Provide the (x, y) coordinate of the cell's center where the given text is located.  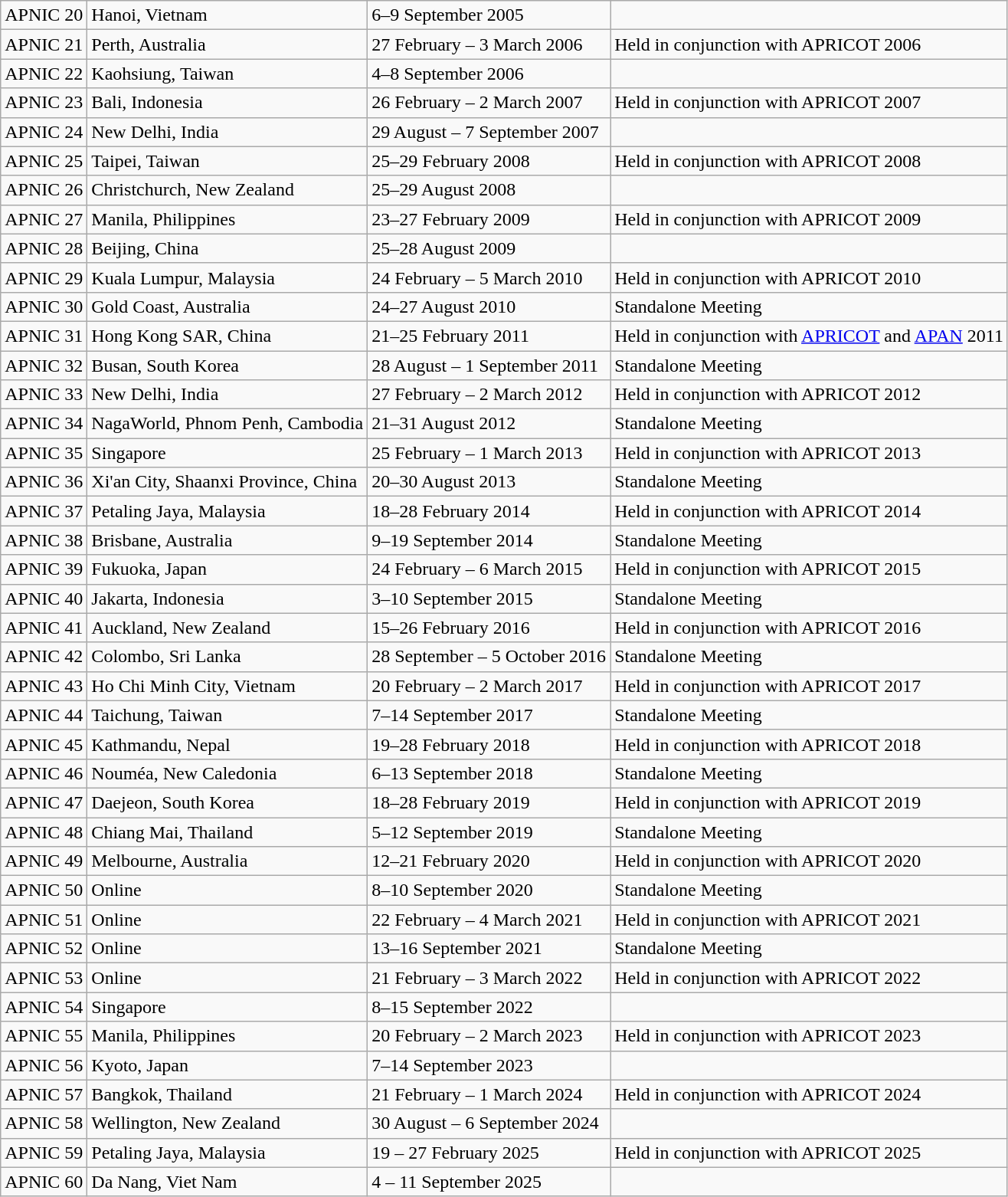
APNIC 32 (44, 366)
APNIC 36 (44, 482)
Xi'an City, Shaanxi Province, China (227, 482)
12–21 February 2020 (489, 861)
Gold Coast, Australia (227, 307)
21–31 August 2012 (489, 424)
Held in conjunction with APRICOT 2006 (809, 44)
APNIC 38 (44, 540)
Kaohsiung, Taiwan (227, 74)
9–19 September 2014 (489, 540)
27 February – 2 March 2012 (489, 395)
Held in conjunction with APRICOT 2012 (809, 395)
APNIC 56 (44, 1065)
Held in conjunction with APRICOT 2013 (809, 453)
Held in conjunction with APRICOT 2017 (809, 686)
APNIC 53 (44, 978)
APNIC 49 (44, 861)
Kuala Lumpur, Malaysia (227, 277)
25–29 February 2008 (489, 161)
13–16 September 2021 (489, 949)
Held in conjunction with APRICOT 2022 (809, 978)
21–25 February 2011 (489, 336)
25 February – 1 March 2013 (489, 453)
Wellington, New Zealand (227, 1123)
APNIC 60 (44, 1182)
8–15 September 2022 (489, 1007)
Bangkok, Thailand (227, 1094)
Melbourne, Australia (227, 861)
Held in conjunction with APRICOT 2018 (809, 744)
APNIC 22 (44, 74)
28 August – 1 September 2011 (489, 366)
APNIC 24 (44, 132)
APNIC 20 (44, 15)
7–14 September 2023 (489, 1065)
APNIC 35 (44, 453)
Perth, Australia (227, 44)
APNIC 46 (44, 773)
Beijing, China (227, 248)
APNIC 29 (44, 277)
24 February – 6 March 2015 (489, 569)
Da Nang, Viet Nam (227, 1182)
7–14 September 2017 (489, 715)
Chiang Mai, Thailand (227, 831)
APNIC 39 (44, 569)
APNIC 26 (44, 190)
APNIC 48 (44, 831)
29 August – 7 September 2007 (489, 132)
Christchurch, New Zealand (227, 190)
4–8 September 2006 (489, 74)
APNIC 37 (44, 511)
APNIC 23 (44, 103)
Held in conjunction with APRICOT and APAN 2011 (809, 336)
APNIC 21 (44, 44)
Hong Kong SAR, China (227, 336)
8–10 September 2020 (489, 890)
25–28 August 2009 (489, 248)
24 February – 5 March 2010 (489, 277)
Jakarta, Indonesia (227, 598)
NagaWorld, Phnom Penh, Cambodia (227, 424)
19 – 27 February 2025 (489, 1153)
23–27 February 2009 (489, 219)
Held in conjunction with APRICOT 2014 (809, 511)
27 February – 3 March 2006 (489, 44)
28 September – 5 October 2016 (489, 657)
15–26 February 2016 (489, 628)
5–12 September 2019 (489, 831)
20 February – 2 March 2023 (489, 1036)
APNIC 54 (44, 1007)
APNIC 30 (44, 307)
Held in conjunction with APRICOT 2016 (809, 628)
3–10 September 2015 (489, 598)
APNIC 43 (44, 686)
20 February – 2 March 2017 (489, 686)
APNIC 27 (44, 219)
Held in conjunction with APRICOT 2024 (809, 1094)
6–13 September 2018 (489, 773)
Ho Chi Minh City, Vietnam (227, 686)
Held in conjunction with APRICOT 2015 (809, 569)
Held in conjunction with APRICOT 2008 (809, 161)
Held in conjunction with APRICOT 2010 (809, 277)
21 February – 1 March 2024 (489, 1094)
Kathmandu, Nepal (227, 744)
25–29 August 2008 (489, 190)
Held in conjunction with APRICOT 2023 (809, 1036)
APNIC 31 (44, 336)
Nouméa, New Caledonia (227, 773)
Taichung, Taiwan (227, 715)
APNIC 28 (44, 248)
APNIC 47 (44, 802)
Kyoto, Japan (227, 1065)
APNIC 33 (44, 395)
Taipei, Taiwan (227, 161)
21 February – 3 March 2022 (489, 978)
Held in conjunction with APRICOT 2020 (809, 861)
Held in conjunction with APRICOT 2019 (809, 802)
APNIC 51 (44, 920)
APNIC 41 (44, 628)
APNIC 59 (44, 1153)
Hanoi, Vietnam (227, 15)
APNIC 34 (44, 424)
Brisbane, Australia (227, 540)
Held in conjunction with APRICOT 2009 (809, 219)
30 August – 6 September 2024 (489, 1123)
26 February – 2 March 2007 (489, 103)
APNIC 45 (44, 744)
APNIC 42 (44, 657)
4 – 11 September 2025 (489, 1182)
Daejeon, South Korea (227, 802)
APNIC 44 (44, 715)
APNIC 55 (44, 1036)
APNIC 25 (44, 161)
18–28 February 2014 (489, 511)
Held in conjunction with APRICOT 2021 (809, 920)
Bali, Indonesia (227, 103)
Auckland, New Zealand (227, 628)
APNIC 50 (44, 890)
Held in conjunction with APRICOT 2025 (809, 1153)
24–27 August 2010 (489, 307)
20–30 August 2013 (489, 482)
Held in conjunction with APRICOT 2007 (809, 103)
6–9 September 2005 (489, 15)
19–28 February 2018 (489, 744)
APNIC 52 (44, 949)
18–28 February 2019 (489, 802)
APNIC 58 (44, 1123)
Fukuoka, Japan (227, 569)
APNIC 40 (44, 598)
Colombo, Sri Lanka (227, 657)
22 February – 4 March 2021 (489, 920)
Busan, South Korea (227, 366)
APNIC 57 (44, 1094)
